From the cell containing the given text, extract its center point as (x, y) coordinate. 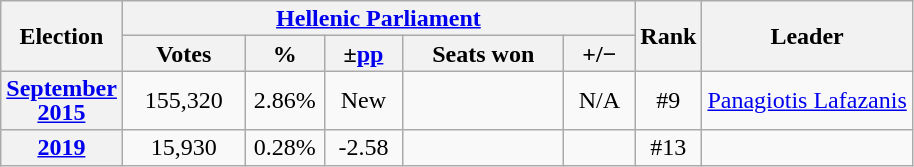
Election (62, 36)
2.86% (286, 100)
#9 (668, 100)
155,320 (184, 100)
% (286, 54)
Seats won (484, 54)
15,930 (184, 148)
N/A (600, 100)
September 2015 (62, 100)
Leader (807, 36)
0.28% (286, 148)
Votes (184, 54)
Panagiotis Lafazanis (807, 100)
New (364, 100)
Rank (668, 36)
±pp (364, 54)
#13 (668, 148)
+/− (600, 54)
Hellenic Parliament (378, 18)
2019 (62, 148)
-2.58 (364, 148)
